Detect which cell encompasses the target text, then output its (x, y) center coordinate. 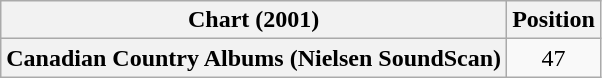
47 (554, 58)
Canadian Country Albums (Nielsen SoundScan) (254, 58)
Chart (2001) (254, 20)
Position (554, 20)
